Output the (x, y) coordinate of the center of the cell containing the given text.  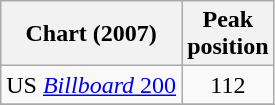
112 (228, 85)
Chart (2007) (92, 34)
Peakposition (228, 34)
US Billboard 200 (92, 85)
